Pinpoint the cell where the given text exists, returning its [x, y] midpoint coordinate. 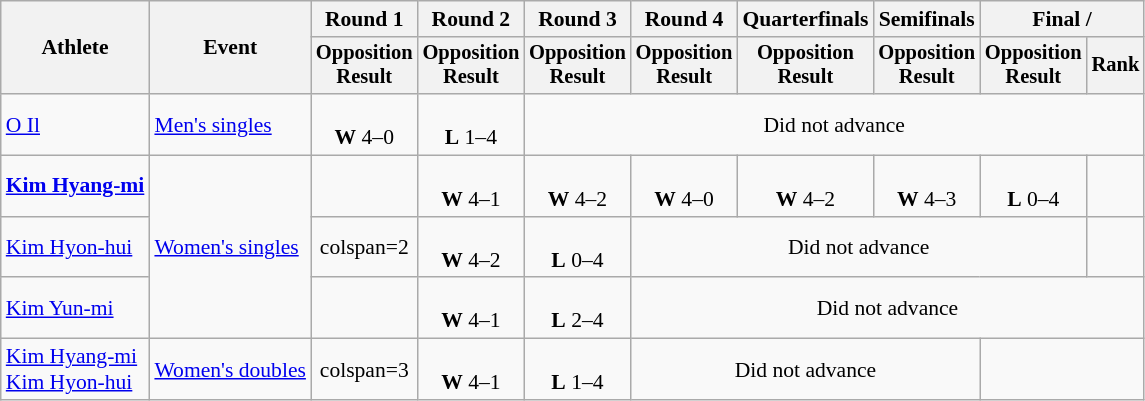
Men's singles [230, 124]
W 4–3 [926, 186]
Kim Hyang-mi [76, 186]
Round 2 [472, 19]
Event [230, 48]
O Il [76, 124]
Round 4 [684, 19]
Kim Yun-mi [76, 308]
Kim Hyang-miKim Hyon-hui [76, 370]
Women's doubles [230, 370]
Final / [1062, 19]
Semifinals [926, 19]
colspan=3 [364, 370]
L 2–4 [578, 308]
Round 3 [578, 19]
Women's singles [230, 248]
Quarterfinals [805, 19]
Rank [1116, 66]
Athlete [76, 48]
Kim Hyon-hui [76, 248]
colspan=2 [364, 248]
Round 1 [364, 19]
